For the text-containing cell, return its midpoint in (X, Y) coordinate format. 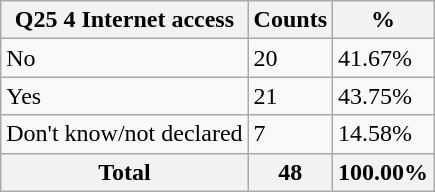
43.75% (384, 96)
48 (290, 172)
Total (124, 172)
% (384, 20)
Yes (124, 96)
Q25 4 Internet access (124, 20)
41.67% (384, 58)
Counts (290, 20)
14.58% (384, 134)
7 (290, 134)
20 (290, 58)
100.00% (384, 172)
No (124, 58)
Don't know/not declared (124, 134)
21 (290, 96)
